Pinpoint the cell where the given text exists, returning its (X, Y) midpoint coordinate. 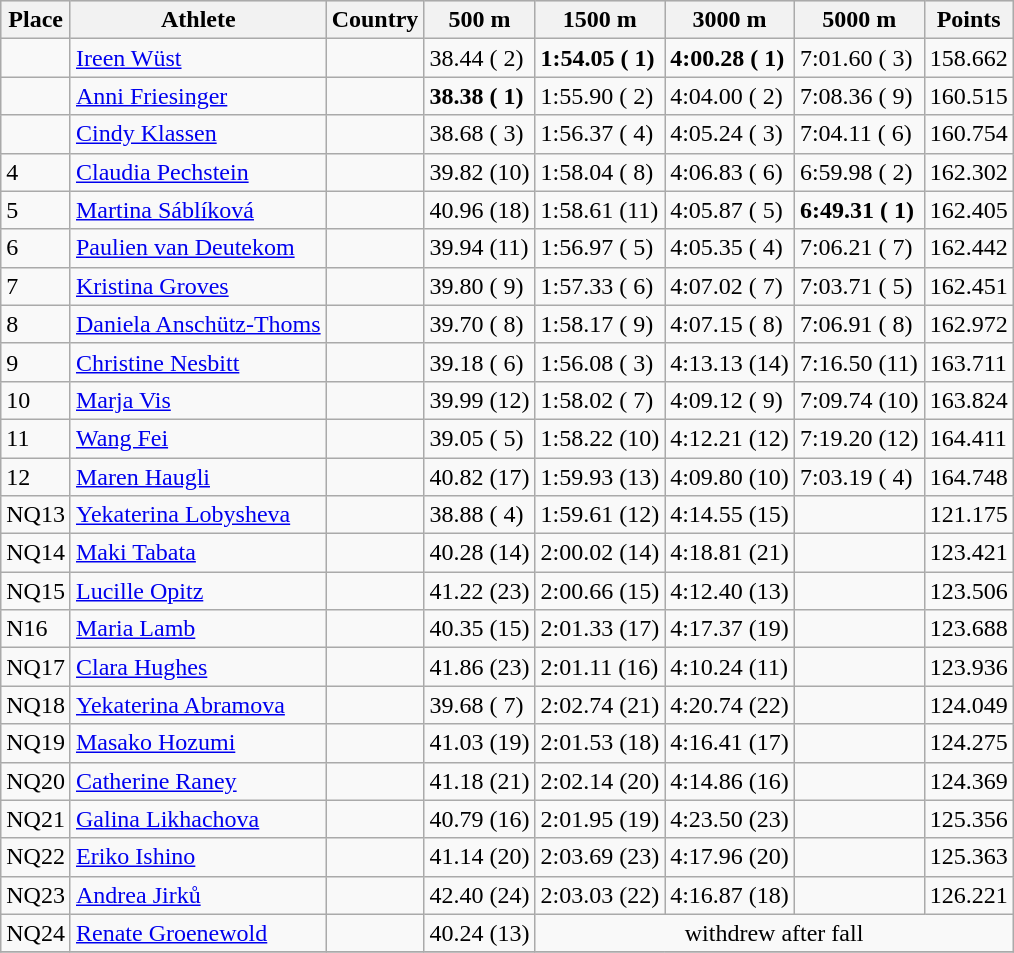
1:58.22 (10) (600, 438)
39.94 (11) (480, 248)
4:10.24 (11) (730, 667)
4:16.41 (17) (730, 743)
7:19.20 (12) (859, 438)
164.748 (968, 477)
123.688 (968, 629)
NQ17 (36, 667)
Marja Vis (198, 400)
4:05.87 ( 5) (730, 210)
40.79 (16) (480, 819)
7:16.50 (11) (859, 362)
2:01.33 (17) (600, 629)
1:59.93 (13) (600, 477)
160.754 (968, 134)
6:49.31 ( 1) (859, 210)
1:58.61 (11) (600, 210)
2:02.74 (21) (600, 705)
38.88 ( 4) (480, 515)
7:06.21 ( 7) (859, 248)
4:20.74 (22) (730, 705)
4:06.83 ( 6) (730, 172)
1:56.08 ( 3) (600, 362)
125.356 (968, 819)
Maria Lamb (198, 629)
NQ20 (36, 781)
164.411 (968, 438)
1500 m (600, 20)
1:59.61 (12) (600, 515)
7:09.74 (10) (859, 400)
Kristina Groves (198, 286)
Cindy Klassen (198, 134)
Maki Tabata (198, 553)
4:05.24 ( 3) (730, 134)
4:09.80 (10) (730, 477)
6:59.98 ( 2) (859, 172)
NQ19 (36, 743)
Eriko Ishino (198, 857)
4:16.87 (18) (730, 895)
Yekaterina Abramova (198, 705)
Masako Hozumi (198, 743)
39.18 ( 6) (480, 362)
163.824 (968, 400)
NQ24 (36, 933)
39.70 ( 8) (480, 324)
123.936 (968, 667)
163.711 (968, 362)
121.175 (968, 515)
2:03.69 (23) (600, 857)
7:03.19 ( 4) (859, 477)
NQ14 (36, 553)
162.451 (968, 286)
41.22 (23) (480, 591)
40.28 (14) (480, 553)
5000 m (859, 20)
500 m (480, 20)
4:14.86 (16) (730, 781)
NQ18 (36, 705)
Lucille Opitz (198, 591)
Christine Nesbitt (198, 362)
38.38 ( 1) (480, 96)
2:02.14 (20) (600, 781)
Martina Sáblíková (198, 210)
39.99 (12) (480, 400)
4:14.55 (15) (730, 515)
1:57.33 ( 6) (600, 286)
4:23.50 (23) (730, 819)
7:01.60 ( 3) (859, 58)
41.03 (19) (480, 743)
4:17.37 (19) (730, 629)
Yekaterina Lobysheva (198, 515)
158.662 (968, 58)
2:01.53 (18) (600, 743)
4:07.02 ( 7) (730, 286)
3000 m (730, 20)
40.96 (18) (480, 210)
162.302 (968, 172)
withdrew after fall (774, 933)
39.82 (10) (480, 172)
1:58.04 ( 8) (600, 172)
12 (36, 477)
39.05 ( 5) (480, 438)
Catherine Raney (198, 781)
40.35 (15) (480, 629)
1:54.05 ( 1) (600, 58)
1:55.90 ( 2) (600, 96)
NQ13 (36, 515)
Andrea Jirků (198, 895)
126.221 (968, 895)
4:07.15 ( 8) (730, 324)
NQ23 (36, 895)
2:01.11 (16) (600, 667)
1:56.37 ( 4) (600, 134)
Galina Likhachova (198, 819)
40.24 (13) (480, 933)
7 (36, 286)
Country (375, 20)
41.14 (20) (480, 857)
6 (36, 248)
Place (36, 20)
162.405 (968, 210)
41.18 (21) (480, 781)
38.68 ( 3) (480, 134)
Anni Friesinger (198, 96)
Clara Hughes (198, 667)
2:00.02 (14) (600, 553)
5 (36, 210)
Points (968, 20)
2:01.95 (19) (600, 819)
9 (36, 362)
2:03.03 (22) (600, 895)
7:08.36 ( 9) (859, 96)
4:12.40 (13) (730, 591)
1:56.97 ( 5) (600, 248)
4:13.13 (14) (730, 362)
NQ22 (36, 857)
8 (36, 324)
123.421 (968, 553)
162.442 (968, 248)
Ireen Wüst (198, 58)
11 (36, 438)
NQ15 (36, 591)
Daniela Anschütz-Thoms (198, 324)
7:03.71 ( 5) (859, 286)
N16 (36, 629)
39.80 ( 9) (480, 286)
4 (36, 172)
Renate Groenewold (198, 933)
NQ21 (36, 819)
124.275 (968, 743)
7:06.91 ( 8) (859, 324)
Claudia Pechstein (198, 172)
7:04.11 ( 6) (859, 134)
Paulien van Deutekom (198, 248)
40.82 (17) (480, 477)
10 (36, 400)
41.86 (23) (480, 667)
160.515 (968, 96)
4:09.12 ( 9) (730, 400)
124.369 (968, 781)
123.506 (968, 591)
42.40 (24) (480, 895)
Maren Haugli (198, 477)
1:58.02 ( 7) (600, 400)
Athlete (198, 20)
124.049 (968, 705)
39.68 ( 7) (480, 705)
4:12.21 (12) (730, 438)
1:58.17 ( 9) (600, 324)
4:05.35 ( 4) (730, 248)
4:00.28 ( 1) (730, 58)
162.972 (968, 324)
4:04.00 ( 2) (730, 96)
4:18.81 (21) (730, 553)
4:17.96 (20) (730, 857)
Wang Fei (198, 438)
38.44 ( 2) (480, 58)
125.363 (968, 857)
2:00.66 (15) (600, 591)
